For the text-containing cell, return its midpoint in [x, y] coordinate format. 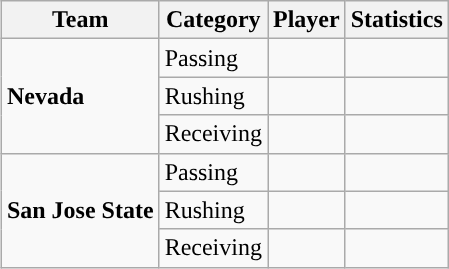
San Jose State [80, 210]
Team [80, 20]
Player [307, 20]
Statistics [396, 20]
Nevada [80, 96]
Category [213, 20]
